Return the [x, y] coordinate for the center point of the cell that contains the specified text.  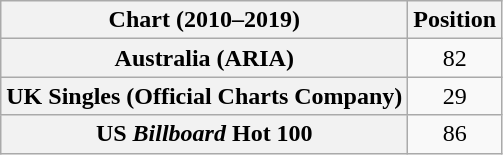
UK Singles (Official Charts Company) [204, 96]
Position [455, 20]
29 [455, 96]
US Billboard Hot 100 [204, 134]
86 [455, 134]
Chart (2010–2019) [204, 20]
82 [455, 58]
Australia (ARIA) [204, 58]
